Detect which cell encompasses the target text, then output its (x, y) center coordinate. 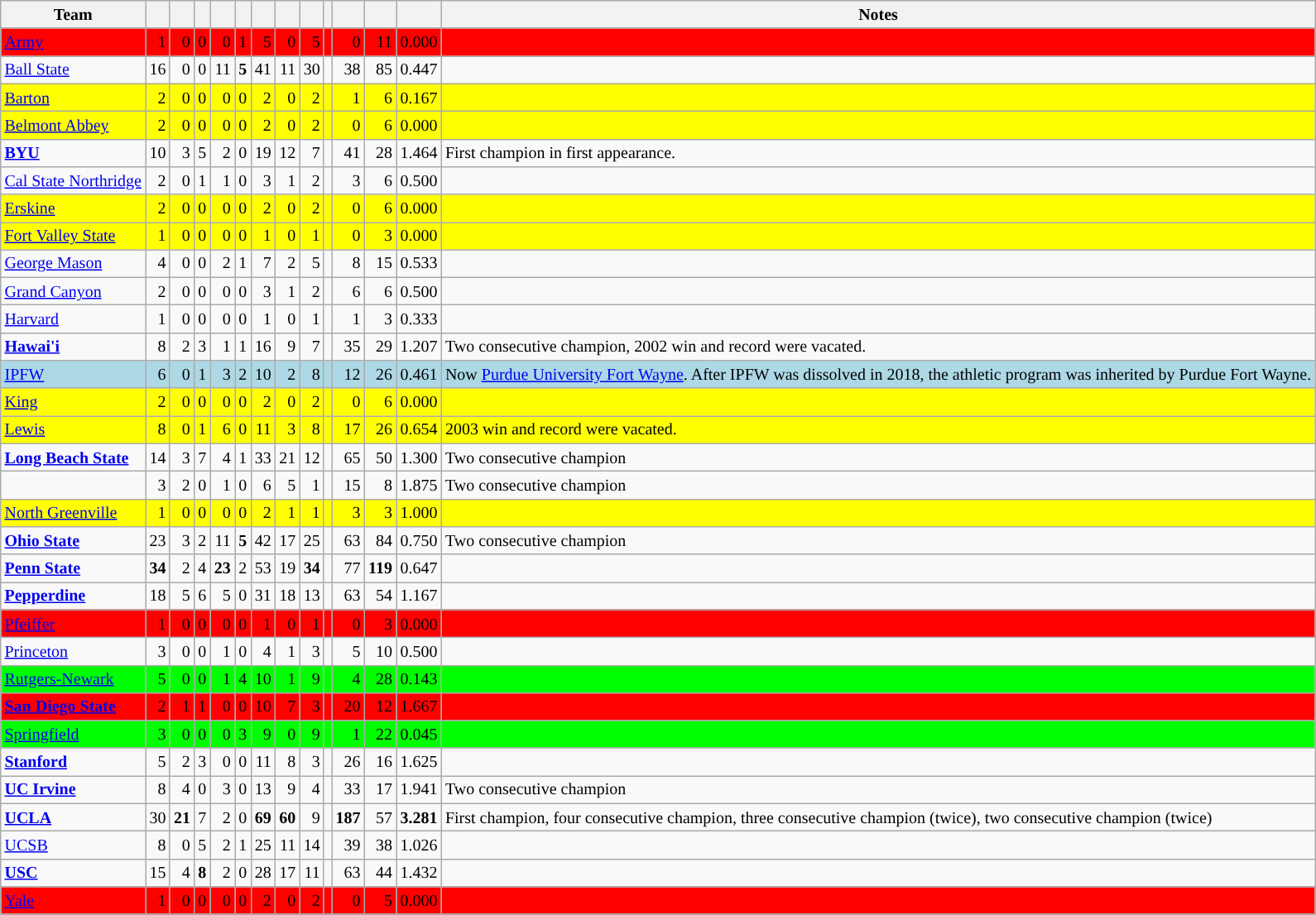
1.026 (419, 846)
0.167 (419, 98)
77 (348, 568)
Ball State (73, 69)
Princeton (73, 652)
0.461 (419, 374)
0.750 (419, 541)
0.045 (419, 735)
69 (263, 817)
Grand Canyon (73, 291)
1.941 (419, 789)
1.667 (419, 707)
84 (380, 541)
53 (263, 568)
Fort Valley State (73, 237)
Ohio State (73, 541)
0.647 (419, 568)
USC (73, 874)
IPFW (73, 374)
Notes (878, 15)
1.875 (419, 485)
First champion in first appearance. (878, 152)
22 (380, 735)
3.281 (419, 817)
Team (73, 15)
Long Beach State (73, 458)
First champion, four consecutive champion, three consecutive champion (twice), two consecutive champion (twice) (878, 817)
54 (380, 596)
Penn State (73, 568)
1.207 (419, 347)
Cal State Northridge (73, 180)
Pepperdine (73, 596)
50 (380, 458)
Rutgers-Newark (73, 678)
Yale (73, 900)
44 (380, 874)
BYU (73, 152)
San Diego State (73, 707)
Army (73, 43)
Belmont Abbey (73, 126)
0.533 (419, 263)
Barton (73, 98)
119 (380, 568)
UC Irvine (73, 789)
31 (263, 596)
29 (380, 347)
King (73, 402)
20 (348, 707)
60 (286, 817)
1.625 (419, 763)
Harvard (73, 319)
2003 win and record were vacated. (878, 430)
1.167 (419, 596)
Hawai'i (73, 347)
Two consecutive champion, 2002 win and record were vacated. (878, 347)
0.654 (419, 430)
North Greenville (73, 513)
1.432 (419, 874)
0.447 (419, 69)
1.000 (419, 513)
Stanford (73, 763)
42 (263, 541)
1.300 (419, 458)
0.143 (419, 678)
UCLA (73, 817)
85 (380, 69)
1.464 (419, 152)
Now Purdue University Fort Wayne. After IPFW was dissolved in 2018, the athletic program was inherited by Purdue Fort Wayne. (878, 374)
Erskine (73, 208)
George Mason (73, 263)
0.333 (419, 319)
UCSB (73, 846)
39 (348, 846)
Pfeiffer (73, 624)
65 (348, 458)
Lewis (73, 430)
57 (380, 817)
187 (348, 817)
Springfield (73, 735)
35 (348, 347)
